Determine the (X, Y) coordinate at the center of the cell enclosing the given text.  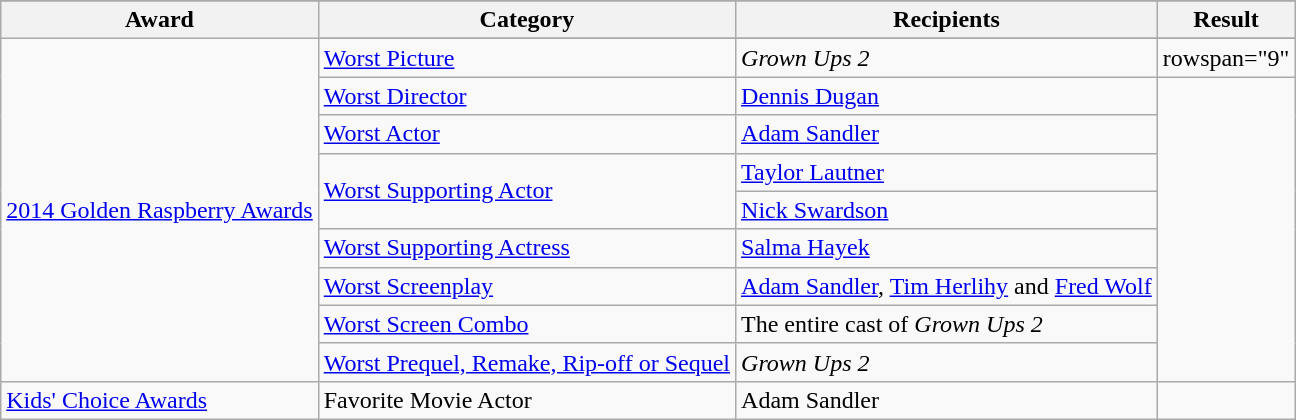
Worst Screen Combo (526, 324)
Award (160, 20)
Worst Director (526, 96)
Kids' Choice Awards (160, 400)
Worst Actor (526, 134)
Worst Supporting Actress (526, 248)
Taylor Lautner (947, 172)
Worst Screenplay (526, 286)
The entire cast of Grown Ups 2 (947, 324)
Favorite Movie Actor (526, 400)
Recipients (947, 20)
Adam Sandler, Tim Herlihy and Fred Wolf (947, 286)
Worst Supporting Actor (526, 191)
Nick Swardson (947, 210)
Result (1226, 20)
rowspan="9" (1226, 58)
Worst Prequel, Remake, Rip-off or Sequel (526, 362)
Worst Picture (526, 58)
Salma Hayek (947, 248)
Dennis Dugan (947, 96)
Category (526, 20)
2014 Golden Raspberry Awards (160, 210)
